Identify which cell holds the provided text, then report its (X, Y) central coordinate. 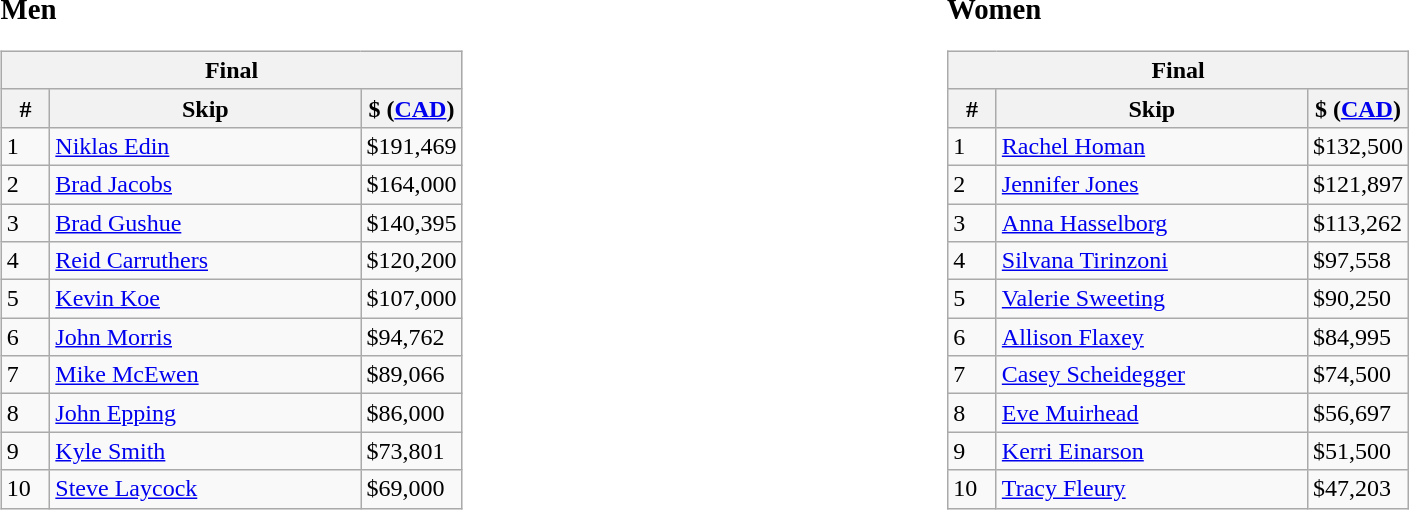
Tracy Fleury (1152, 489)
Eve Muirhead (1152, 413)
$69,000 (412, 489)
Casey Scheidegger (1152, 375)
Mike McEwen (206, 375)
John Morris (206, 337)
Brad Jacobs (206, 184)
Allison Flaxey (1152, 337)
$113,262 (1358, 223)
$47,203 (1358, 489)
$97,558 (1358, 261)
$56,697 (1358, 413)
$121,897 (1358, 184)
$90,250 (1358, 299)
$132,500 (1358, 146)
$89,066 (412, 375)
$73,801 (412, 451)
$107,000 (412, 299)
Niklas Edin (206, 146)
$140,395 (412, 223)
$164,000 (412, 184)
Valerie Sweeting (1152, 299)
Anna Hasselborg (1152, 223)
$74,500 (1358, 375)
Kevin Koe (206, 299)
$86,000 (412, 413)
Jennifer Jones (1152, 184)
$84,995 (1358, 337)
Reid Carruthers (206, 261)
Kyle Smith (206, 451)
$94,762 (412, 337)
Brad Gushue (206, 223)
$51,500 (1358, 451)
Rachel Homan (1152, 146)
$120,200 (412, 261)
Steve Laycock (206, 489)
$191,469 (412, 146)
Silvana Tirinzoni (1152, 261)
Kerri Einarson (1152, 451)
John Epping (206, 413)
